Determine the (X, Y) coordinate at the center of the cell enclosing the given text.  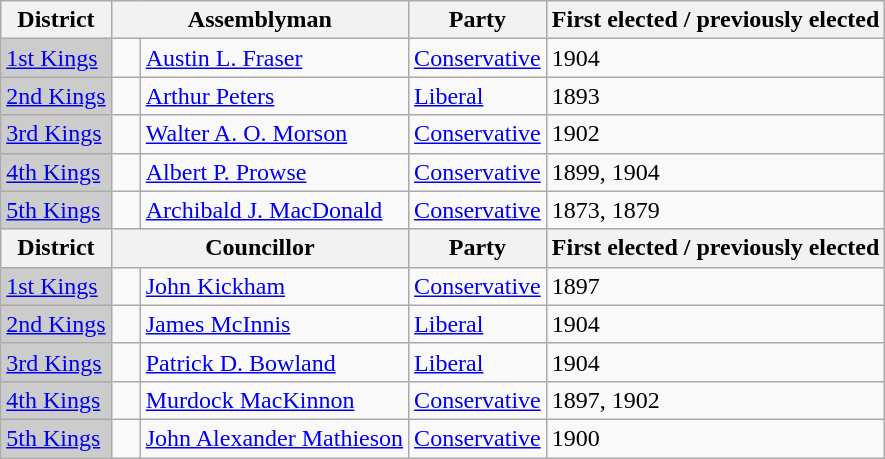
Albert P. Prowse (274, 172)
Austin L. Fraser (274, 58)
1899, 1904 (716, 172)
Archibald J. MacDonald (274, 210)
Patrick D. Bowland (274, 362)
1897 (716, 286)
James McInnis (274, 324)
Assemblyman (260, 20)
Arthur Peters (274, 96)
1900 (716, 438)
1893 (716, 96)
Murdock MacKinnon (274, 400)
1873, 1879 (716, 210)
John Kickham (274, 286)
John Alexander Mathieson (274, 438)
1902 (716, 134)
Councillor (260, 248)
Walter A. O. Morson (274, 134)
1897, 1902 (716, 400)
